Extract the [X, Y] coordinate from the center of the cell holding the provided text.  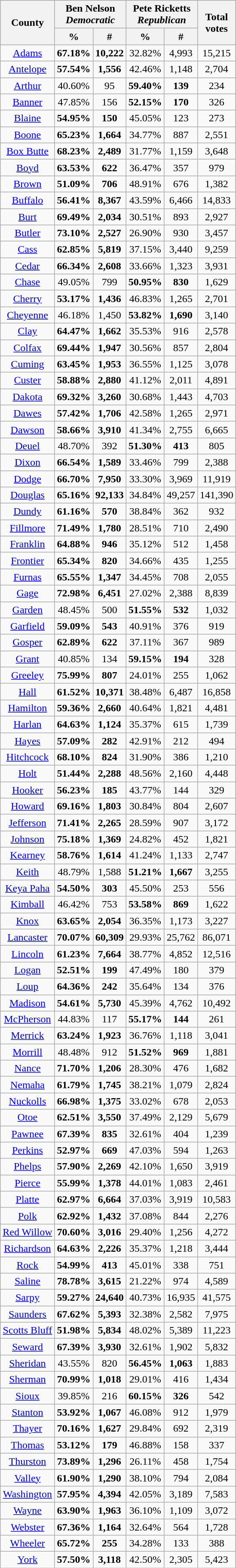
Cuming [28, 364]
71.49% [74, 528]
40.60% [74, 86]
26.11% [145, 1461]
2,129 [181, 1117]
53.82% [145, 315]
194 [181, 659]
46.42% [74, 904]
11,223 [217, 1330]
65.72% [74, 1543]
41.24% [145, 855]
1,667 [181, 872]
1,079 [181, 1085]
36.55% [145, 364]
388 [217, 1543]
31.90% [145, 757]
Deuel [28, 446]
35.53% [145, 331]
216 [109, 1396]
66.98% [74, 1101]
117 [109, 1019]
58.76% [74, 855]
3,255 [217, 872]
Keya Paha [28, 888]
59.36% [74, 708]
51.98% [74, 1330]
1,124 [109, 724]
53.92% [74, 1412]
29.40% [145, 1232]
1,728 [217, 1527]
2,265 [109, 823]
282 [109, 741]
31.77% [145, 151]
33.66% [145, 266]
67.62% [74, 1314]
Seward [28, 1347]
52.97% [74, 1150]
46.83% [145, 299]
Harlan [28, 724]
3,140 [217, 315]
54.61% [74, 1003]
60,309 [109, 937]
40.73% [145, 1298]
199 [109, 970]
Saline [28, 1281]
38.10% [145, 1478]
Hooker [28, 790]
Washington [28, 1494]
2,527 [109, 233]
710 [181, 528]
38.48% [145, 691]
1,256 [181, 1232]
33.02% [145, 1101]
2,276 [217, 1216]
1,290 [109, 1478]
357 [181, 167]
751 [217, 1265]
Stanton [28, 1412]
63.90% [74, 1510]
Totalvotes [217, 22]
3,931 [217, 266]
1,125 [181, 364]
156 [109, 102]
Grant [28, 659]
53.17% [74, 299]
3,457 [217, 233]
48.70% [74, 446]
36.10% [145, 1510]
Holt [28, 774]
1,923 [109, 1036]
556 [217, 888]
58.88% [74, 380]
Otoe [28, 1117]
54.50% [74, 888]
1,239 [217, 1134]
594 [181, 1150]
907 [181, 823]
51.44% [74, 774]
34.77% [145, 135]
1,173 [181, 921]
59.40% [145, 86]
1,432 [109, 1216]
4,703 [217, 397]
78.78% [74, 1281]
Thurston [28, 1461]
69.32% [74, 397]
1,083 [181, 1183]
10,492 [217, 1003]
Dundy [28, 512]
753 [109, 904]
48.45% [74, 610]
43.77% [145, 790]
34.28% [145, 1543]
35.12% [145, 544]
1,375 [109, 1101]
2,288 [109, 774]
56.45% [145, 1363]
57.54% [74, 69]
Buffalo [28, 200]
1,378 [109, 1183]
1,062 [217, 675]
3,072 [217, 1510]
33.46% [145, 462]
8,839 [217, 593]
Knox [28, 921]
33.30% [145, 479]
4,481 [217, 708]
30.56% [145, 348]
Butler [28, 233]
92,133 [109, 495]
Burt [28, 216]
2,160 [181, 774]
65.34% [74, 561]
38.84% [145, 512]
179 [109, 1445]
2,226 [109, 1248]
57.95% [74, 1494]
56.23% [74, 790]
706 [109, 184]
2,011 [181, 380]
42.05% [145, 1494]
1,662 [109, 331]
804 [181, 806]
392 [109, 446]
1,622 [217, 904]
69.49% [74, 216]
692 [181, 1429]
2,551 [217, 135]
3,016 [109, 1232]
Nuckolls [28, 1101]
24,640 [109, 1298]
4,394 [109, 1494]
5,679 [217, 1117]
969 [181, 1052]
41.34% [145, 429]
67.36% [74, 1527]
6,487 [181, 691]
72.98% [74, 593]
3,615 [109, 1281]
3,440 [181, 250]
Perkins [28, 1150]
Fillmore [28, 528]
42.50% [145, 1560]
1,443 [181, 397]
805 [217, 446]
57.42% [74, 413]
3,648 [217, 151]
Douglas [28, 495]
48.48% [74, 1052]
63.24% [74, 1036]
5,832 [217, 1347]
30.68% [145, 397]
6,466 [181, 200]
3,969 [181, 479]
44.01% [145, 1183]
6,665 [217, 429]
10,371 [109, 691]
4,272 [217, 1232]
6,664 [109, 1199]
16,935 [181, 1298]
42.10% [145, 1167]
34.45% [145, 577]
930 [181, 233]
Cheyenne [28, 315]
37.15% [145, 250]
3,444 [217, 1248]
Hayes [28, 741]
1,739 [217, 724]
66.34% [74, 266]
1,032 [217, 610]
52.15% [145, 102]
2,824 [217, 1085]
242 [109, 986]
4,589 [217, 1281]
51.30% [145, 446]
133 [181, 1543]
43.55% [74, 1363]
Richardson [28, 1248]
1,118 [181, 1036]
Blaine [28, 118]
Howard [28, 806]
35.64% [145, 986]
9,259 [217, 250]
Clay [28, 331]
2,319 [217, 1429]
7,975 [217, 1314]
28.30% [145, 1068]
2,660 [109, 708]
Rock [28, 1265]
1,614 [109, 855]
48.02% [145, 1330]
Saunders [28, 1314]
180 [181, 970]
2,880 [109, 380]
807 [109, 675]
57.50% [74, 1560]
1,745 [109, 1085]
Arthur [28, 86]
37.11% [145, 642]
5,730 [109, 1003]
1,263 [217, 1150]
43.59% [145, 200]
8,367 [109, 200]
58.66% [74, 429]
32.64% [145, 1527]
45.50% [145, 888]
10,583 [217, 1199]
1,255 [217, 561]
1,148 [181, 69]
494 [217, 741]
2,607 [217, 806]
York [28, 1560]
678 [181, 1101]
30.51% [145, 216]
46.08% [145, 1412]
887 [181, 135]
1,629 [217, 282]
70.07% [74, 937]
273 [217, 118]
53.12% [74, 1445]
37.08% [145, 1216]
27.02% [145, 593]
Sherman [28, 1380]
64.47% [74, 331]
Morrill [28, 1052]
824 [109, 757]
Dawes [28, 413]
Hall [28, 691]
261 [217, 1019]
54.95% [74, 118]
69.44% [74, 348]
458 [181, 1461]
86,071 [217, 937]
1,682 [217, 1068]
54.99% [74, 1265]
Lincoln [28, 954]
55.17% [145, 1019]
869 [181, 904]
Antelope [28, 69]
56.41% [74, 200]
2,034 [109, 216]
15,215 [217, 53]
5,393 [109, 1314]
2,755 [181, 429]
512 [181, 544]
Hitchcock [28, 757]
4,993 [181, 53]
Banner [28, 102]
42.91% [145, 741]
615 [181, 724]
676 [181, 184]
59.09% [74, 626]
3,172 [217, 823]
452 [181, 839]
Boone [28, 135]
532 [181, 610]
61.90% [74, 1478]
51.21% [145, 872]
41.12% [145, 380]
95 [109, 86]
2,608 [109, 266]
386 [181, 757]
170 [181, 102]
25,762 [181, 937]
1,902 [181, 1347]
71.70% [74, 1068]
158 [181, 1445]
989 [217, 642]
1,067 [109, 1412]
61.23% [74, 954]
2,054 [109, 921]
24.82% [145, 839]
1,159 [181, 151]
49,257 [181, 495]
669 [109, 1150]
542 [217, 1396]
Red Willow [28, 1232]
45.39% [145, 1003]
63.45% [74, 364]
7,950 [109, 479]
Madison [28, 1003]
44.83% [74, 1019]
3,227 [217, 921]
Kimball [28, 904]
68.23% [74, 151]
1,627 [109, 1429]
65.23% [74, 135]
1,589 [109, 462]
Cherry [28, 299]
500 [109, 610]
75.18% [74, 839]
1,588 [109, 872]
75.99% [74, 675]
61.79% [74, 1085]
28.59% [145, 823]
61.52% [74, 691]
7,583 [217, 1494]
1,347 [109, 577]
51.09% [74, 184]
1,883 [217, 1363]
6,451 [109, 593]
919 [217, 626]
32.38% [145, 1314]
12,516 [217, 954]
1,436 [109, 299]
Pierce [28, 1183]
County [28, 22]
564 [181, 1527]
367 [181, 642]
36.35% [145, 921]
63.53% [74, 167]
47.85% [74, 102]
47.49% [145, 970]
1,018 [109, 1380]
65.55% [74, 577]
34.84% [145, 495]
Johnson [28, 839]
543 [109, 626]
Loup [28, 986]
48.56% [145, 774]
Cass [28, 250]
2,747 [217, 855]
379 [217, 970]
2,055 [217, 577]
7,664 [109, 954]
Brown [28, 184]
Keith [28, 872]
47.03% [145, 1150]
73.10% [74, 233]
416 [181, 1380]
5,819 [109, 250]
Platte [28, 1199]
1,133 [181, 855]
42.46% [145, 69]
37.49% [145, 1117]
2,305 [181, 1560]
2,490 [217, 528]
38.21% [145, 1085]
59.27% [74, 1298]
1,369 [109, 839]
Jefferson [28, 823]
435 [181, 561]
67.18% [74, 53]
1,323 [181, 266]
Wayne [28, 1510]
1,458 [217, 544]
70.99% [74, 1380]
1,296 [109, 1461]
Wheeler [28, 1543]
70.16% [74, 1429]
794 [181, 1478]
1,780 [109, 528]
68.10% [74, 757]
McPherson [28, 1019]
62.97% [74, 1199]
570 [109, 512]
123 [181, 118]
2,582 [181, 1314]
974 [181, 1281]
830 [181, 282]
Frontier [28, 561]
71.41% [74, 823]
Webster [28, 1527]
Cedar [28, 266]
30.84% [145, 806]
337 [217, 1445]
60.15% [145, 1396]
62.89% [74, 642]
1,210 [217, 757]
1,063 [181, 1363]
Logan [28, 970]
69.16% [74, 806]
Dakota [28, 397]
1,382 [217, 184]
Franklin [28, 544]
Furnas [28, 577]
16,858 [217, 691]
Sheridan [28, 1363]
1,434 [217, 1380]
3,078 [217, 364]
26.90% [145, 233]
45.05% [145, 118]
24.01% [145, 675]
53.58% [145, 904]
62.85% [74, 250]
48.91% [145, 184]
Phelps [28, 1167]
234 [217, 86]
Thayer [28, 1429]
11,919 [217, 479]
Adams [28, 53]
37.03% [145, 1199]
62.51% [74, 1117]
40.64% [145, 708]
4,448 [217, 774]
3,189 [181, 1494]
1,947 [109, 348]
45.01% [145, 1265]
32.82% [145, 53]
185 [109, 790]
29.01% [145, 1380]
Scotts Bluff [28, 1330]
3,910 [109, 429]
36.76% [145, 1036]
1,706 [109, 413]
40.85% [74, 659]
3,930 [109, 1347]
Chase [28, 282]
Dodge [28, 479]
212 [181, 741]
66.54% [74, 462]
1,450 [109, 315]
1,164 [109, 1527]
139 [181, 86]
21.22% [145, 1281]
1,109 [181, 1510]
857 [181, 348]
48.79% [74, 872]
51.55% [145, 610]
Gage [28, 593]
303 [109, 888]
49.05% [74, 282]
2,804 [217, 348]
64.36% [74, 986]
38.77% [145, 954]
2,461 [217, 1183]
Merrick [28, 1036]
Sarpy [28, 1298]
3,260 [109, 397]
40.91% [145, 626]
Thomas [28, 1445]
2,269 [109, 1167]
Pawnee [28, 1134]
2,704 [217, 69]
1,953 [109, 364]
476 [181, 1068]
59.15% [145, 659]
916 [181, 331]
Lancaster [28, 937]
Garden [28, 610]
36.47% [145, 167]
50.95% [145, 282]
4,891 [217, 380]
844 [181, 1216]
1,803 [109, 806]
61.16% [74, 512]
932 [217, 512]
Box Butte [28, 151]
835 [109, 1134]
Nemaha [28, 1085]
34.66% [145, 561]
Pete RickettsRepublican [162, 15]
4,852 [181, 954]
29.93% [145, 937]
42.58% [145, 413]
1,963 [109, 1510]
Boyd [28, 167]
Sioux [28, 1396]
1,754 [217, 1461]
Kearney [28, 855]
1,664 [109, 135]
65.16% [74, 495]
10,222 [109, 53]
2,489 [109, 151]
Hamilton [28, 708]
2,971 [217, 413]
Ben NelsonDemocratic [90, 15]
57.90% [74, 1167]
253 [181, 888]
338 [181, 1265]
63.65% [74, 921]
141,390 [217, 495]
362 [181, 512]
946 [109, 544]
Custer [28, 380]
29.84% [145, 1429]
2,701 [217, 299]
5,423 [217, 1560]
2,927 [217, 216]
Dawson [28, 429]
979 [217, 167]
1,556 [109, 69]
4,762 [181, 1003]
329 [217, 790]
1,218 [181, 1248]
73.89% [74, 1461]
1,650 [181, 1167]
57.09% [74, 741]
893 [181, 216]
Nance [28, 1068]
51.52% [145, 1052]
3,550 [109, 1117]
Garfield [28, 626]
66.70% [74, 479]
328 [217, 659]
41,575 [217, 1298]
1,881 [217, 1052]
Colfax [28, 348]
150 [109, 118]
2,578 [217, 331]
708 [181, 577]
1,206 [109, 1068]
46.18% [74, 315]
3,041 [217, 1036]
1,690 [181, 315]
1,979 [217, 1412]
62.92% [74, 1216]
28.51% [145, 528]
Dixon [28, 462]
55.99% [74, 1183]
Greeley [28, 675]
52.51% [74, 970]
39.85% [74, 1396]
2,053 [217, 1101]
64.88% [74, 544]
5,389 [181, 1330]
3,118 [109, 1560]
Polk [28, 1216]
14,833 [217, 200]
46.88% [145, 1445]
2,084 [217, 1478]
5,834 [109, 1330]
Valley [28, 1478]
Gosper [28, 642]
70.60% [74, 1232]
404 [181, 1134]
